Scan for the cell matching the given text and deliver its [X, Y] coordinate at center. 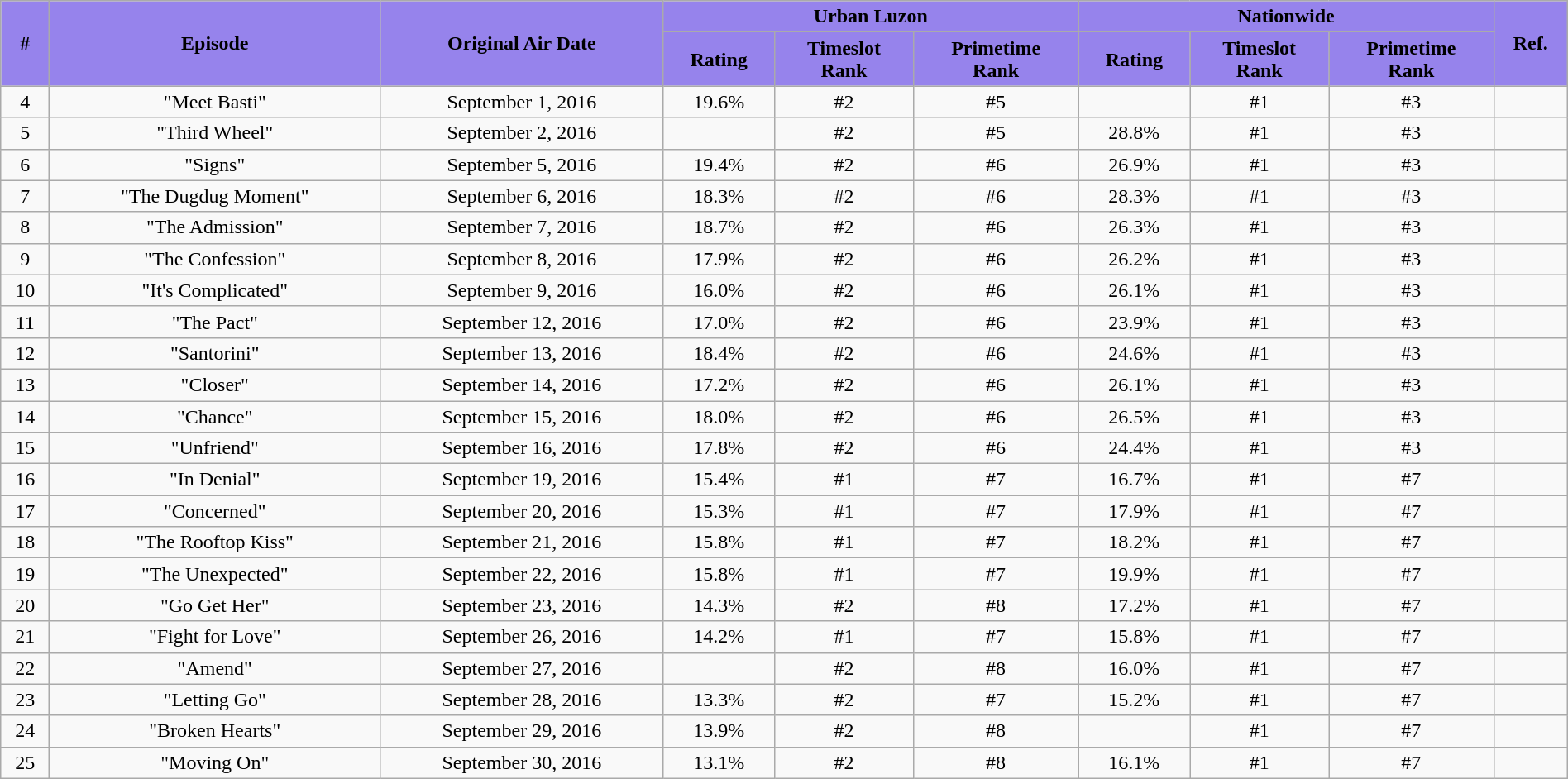
13 [25, 385]
14.2% [719, 637]
Urban Luzon [871, 17]
"The Pact" [215, 322]
"The Confession" [215, 259]
"Concerned" [215, 511]
26.3% [1135, 227]
September 30, 2016 [522, 762]
September 19, 2016 [522, 480]
Original Air Date [522, 43]
24 [25, 731]
28.8% [1135, 133]
26.9% [1135, 165]
"Go Get Her" [215, 605]
19 [25, 574]
September 22, 2016 [522, 574]
September 14, 2016 [522, 385]
8 [25, 227]
10 [25, 290]
"Santorini" [215, 353]
16 [25, 480]
"Meet Basti" [215, 102]
12 [25, 353]
"Chance" [215, 416]
"Broken Hearts" [215, 731]
13.3% [719, 700]
"Moving On" [215, 762]
"Fight for Love" [215, 637]
19.6% [719, 102]
22 [25, 668]
"Signs" [215, 165]
19.9% [1135, 574]
September 26, 2016 [522, 637]
"In Denial" [215, 480]
24.4% [1135, 448]
"Third Wheel" [215, 133]
September 5, 2016 [522, 165]
4 [25, 102]
17 [25, 511]
18.7% [719, 227]
23 [25, 700]
17.0% [719, 322]
September 16, 2016 [522, 448]
September 23, 2016 [522, 605]
26.5% [1135, 416]
23.9% [1135, 322]
15.2% [1135, 700]
15.4% [719, 480]
September 1, 2016 [522, 102]
11 [25, 322]
September 7, 2016 [522, 227]
"Amend" [215, 668]
"Letting Go" [215, 700]
26.2% [1135, 259]
Nationwide [1286, 17]
"The Dugdug Moment" [215, 196]
7 [25, 196]
"Unfriend" [215, 448]
17.8% [719, 448]
September 12, 2016 [522, 322]
September 28, 2016 [522, 700]
September 27, 2016 [522, 668]
14.3% [719, 605]
September 8, 2016 [522, 259]
14 [25, 416]
20 [25, 605]
5 [25, 133]
"The Admission" [215, 227]
Episode [215, 43]
18 [25, 542]
Ref. [1530, 43]
September 13, 2016 [522, 353]
September 20, 2016 [522, 511]
18.0% [719, 416]
16.1% [1135, 762]
September 15, 2016 [522, 416]
9 [25, 259]
21 [25, 637]
"It's Complicated" [215, 290]
September 21, 2016 [522, 542]
September 29, 2016 [522, 731]
16.7% [1135, 480]
24.6% [1135, 353]
September 2, 2016 [522, 133]
28.3% [1135, 196]
"Closer" [215, 385]
13.1% [719, 762]
"The Rooftop Kiss" [215, 542]
September 9, 2016 [522, 290]
18.3% [719, 196]
25 [25, 762]
15.3% [719, 511]
18.4% [719, 353]
19.4% [719, 165]
15 [25, 448]
13.9% [719, 731]
"The Unexpected" [215, 574]
September 6, 2016 [522, 196]
6 [25, 165]
# [25, 43]
18.2% [1135, 542]
